Capture the cell that displays the provided text and extract its [X, Y] central coordinate. 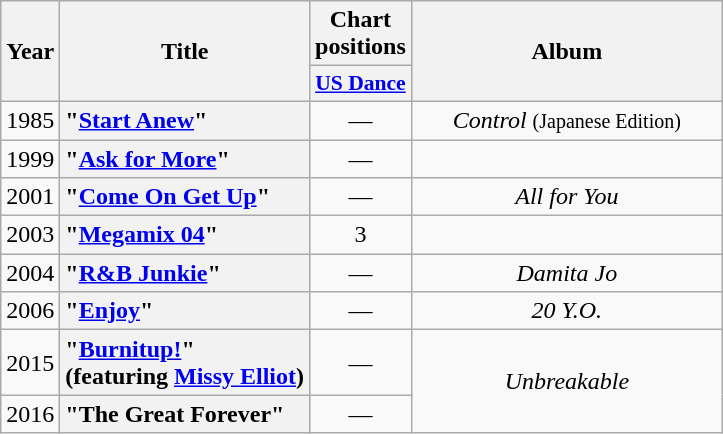
"Burnitup!"(featuring Missy Elliot) [185, 362]
Damita Jo [566, 273]
Album [566, 52]
2015 [30, 362]
"Start Anew" [185, 120]
"Come On Get Up" [185, 197]
20 Y.O. [566, 311]
Chart positions [361, 34]
Year [30, 52]
2003 [30, 235]
2006 [30, 311]
"The Great Forever" [185, 414]
3 [361, 235]
1985 [30, 120]
2004 [30, 273]
"Enjoy" [185, 311]
"Megamix 04" [185, 235]
US Dance [361, 84]
2016 [30, 414]
Title [185, 52]
2001 [30, 197]
Unbreakable [566, 382]
1999 [30, 159]
Control (Japanese Edition) [566, 120]
All for You [566, 197]
"Ask for More" [185, 159]
"R&B Junkie" [185, 273]
